Detect which cell encompasses the target text, then output its (X, Y) center coordinate. 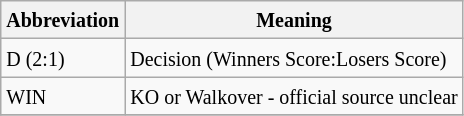
Abbreviation (63, 20)
WIN (63, 96)
Meaning (294, 20)
KO or Walkover - official source unclear (294, 96)
D (2:1) (63, 58)
Decision (Winners Score:Losers Score) (294, 58)
